Identify which cell holds the provided text, then report its (X, Y) central coordinate. 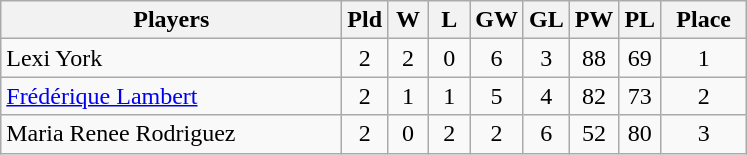
5 (497, 96)
GL (546, 20)
82 (594, 96)
L (450, 20)
69 (640, 58)
Players (172, 20)
52 (594, 134)
Lexi York (172, 58)
80 (640, 134)
4 (546, 96)
PW (594, 20)
88 (594, 58)
Maria Renee Rodriguez (172, 134)
GW (497, 20)
73 (640, 96)
Pld (365, 20)
Place (704, 20)
PL (640, 20)
W (408, 20)
Frédérique Lambert (172, 96)
